Pinpoint the cell where the given text exists, returning its [X, Y] midpoint coordinate. 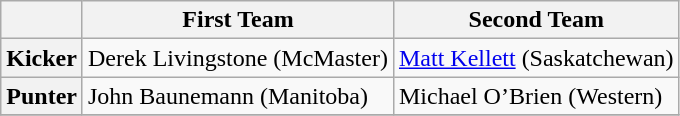
Michael O’Brien (Western) [536, 96]
Matt Kellett (Saskatchewan) [536, 58]
Kicker [42, 58]
First Team [238, 20]
Derek Livingstone (McMaster) [238, 58]
Second Team [536, 20]
Punter [42, 96]
John Baunemann (Manitoba) [238, 96]
